Extract the (x, y) coordinate from the center of the cell holding the provided text.  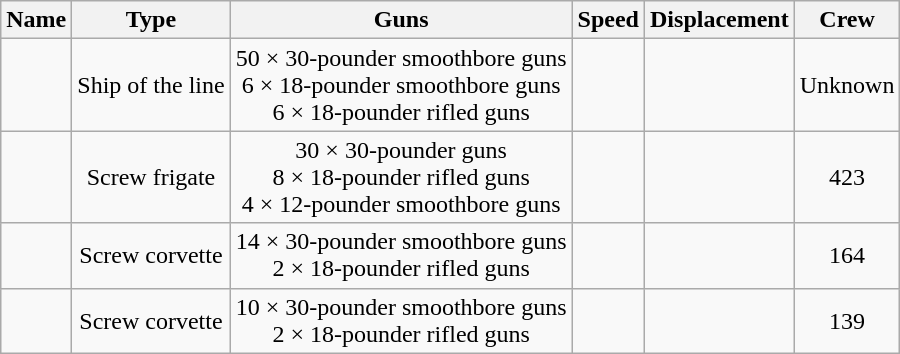
30 × 30-pounder guns8 × 18-pounder rifled guns4 × 12-pounder smoothbore guns (401, 177)
423 (847, 177)
164 (847, 256)
Screw frigate (151, 177)
139 (847, 320)
Unknown (847, 85)
10 × 30-pounder smoothbore guns2 × 18-pounder rifled guns (401, 320)
Guns (401, 20)
Name (36, 20)
Displacement (720, 20)
Ship of the line (151, 85)
14 × 30-pounder smoothbore guns2 × 18-pounder rifled guns (401, 256)
Type (151, 20)
Speed (608, 20)
Crew (847, 20)
50 × 30-pounder smoothbore guns6 × 18-pounder smoothbore guns6 × 18-pounder rifled guns (401, 85)
